Locate the cell with the specified text and output its [x, y] center coordinate. 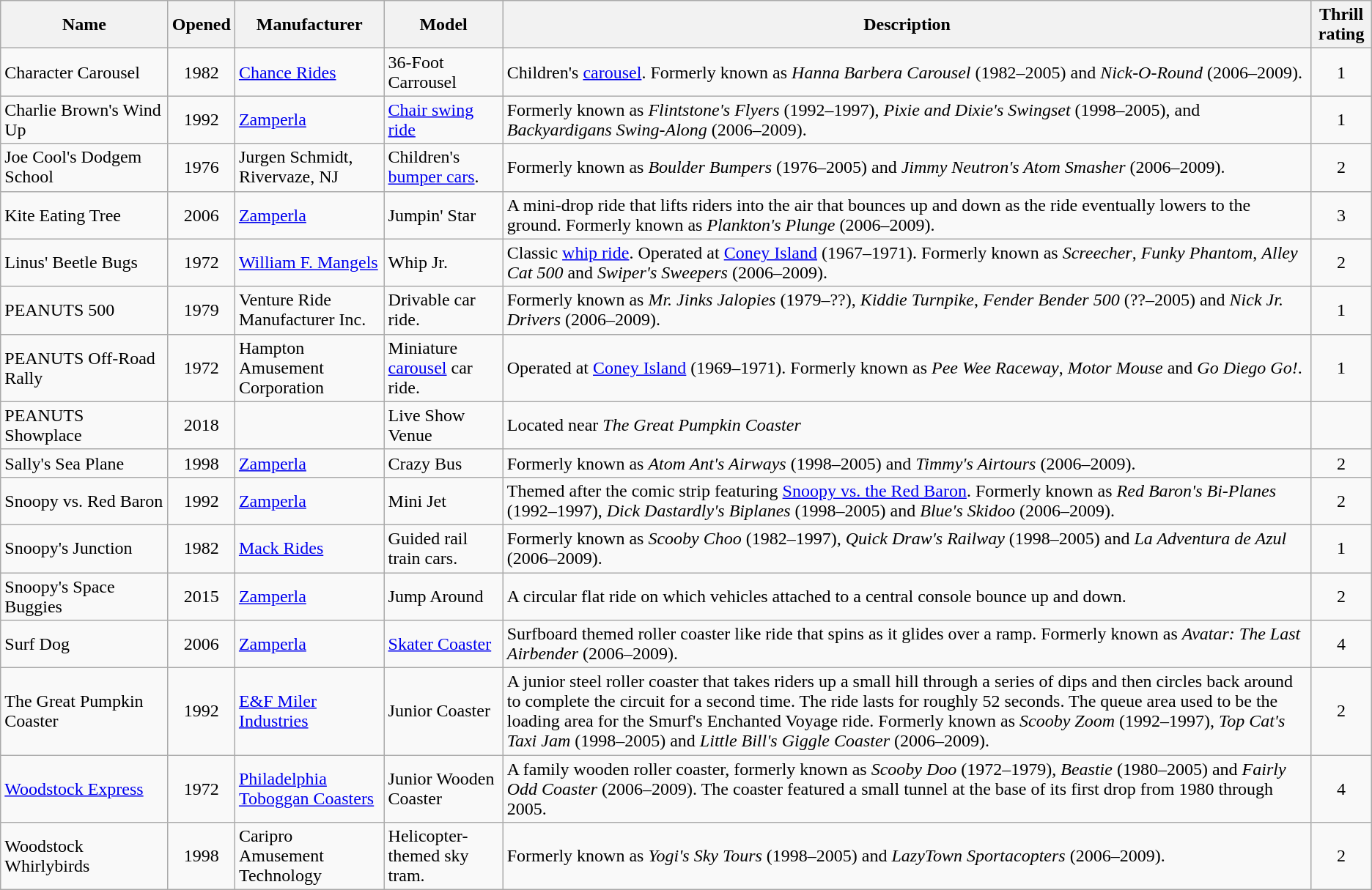
Woodstock Whirlybirds [85, 856]
1979 [201, 311]
Jump Around [443, 596]
Linus' Beetle Bugs [85, 262]
Joe Cool's Dodgem School [85, 167]
Formerly known as Boulder Bumpers (1976–2005) and Jimmy Neutron's Atom Smasher (2006–2009). [907, 167]
Venture Ride Manufacturer Inc. [309, 311]
Kite Eating Tree [85, 215]
Formerly known as Scooby Choo (1982–1997), Quick Draw's Railway (1998–2005) and La Adventura de Azul (2006–2009). [907, 548]
Description [907, 25]
PEANUTS Off-Road Rally [85, 368]
William F. Mangels [309, 262]
Chair swing ride [443, 120]
36-Foot Carrousel [443, 72]
Miniature carousel car ride. [443, 368]
Model [443, 25]
Philadelphia Toboggan Coasters [309, 789]
Hampton Amusement Corporation [309, 368]
Woodstock Express [85, 789]
Guided rail train cars. [443, 548]
Junior Wooden Coaster [443, 789]
Live Show Venue [443, 425]
Operated at Coney Island (1969–1971). Formerly known as Pee Wee Raceway, Motor Mouse and Go Diego Go!. [907, 368]
Chance Rides [309, 72]
PEANUTS Showplace [85, 425]
Helicopter-themed sky tram. [443, 856]
Thrill rating [1341, 25]
Skater Coaster [443, 645]
Surfboard themed roller coaster like ride that spins as it glides over a ramp. Formerly known as Avatar: The Last Airbender (2006–2009). [907, 645]
3 [1341, 215]
Crazy Bus [443, 463]
Character Carousel [85, 72]
Snoopy's Junction [85, 548]
Children's carousel. Formerly known as Hanna Barbera Carousel (1982–2005) and Nick-O-Round (2006–2009). [907, 72]
Drivable car ride. [443, 311]
Jurgen Schmidt, Rivervaze, NJ [309, 167]
Formerly known as Flintstone's Flyers (1992–1997), Pixie and Dixie's Swingset (1998–2005), and Backyardigans Swing-Along (2006–2009). [907, 120]
2015 [201, 596]
2018 [201, 425]
Whip Jr. [443, 262]
Charlie Brown's Wind Up [85, 120]
Formerly known as Atom Ant's Airways (1998–2005) and Timmy's Airtours (2006–2009). [907, 463]
Located near The Great Pumpkin Coaster [907, 425]
Mack Rides [309, 548]
E&F Miler Industries [309, 712]
Children's bumper cars. [443, 167]
Jumpin' Star [443, 215]
Opened [201, 25]
Junior Coaster [443, 712]
1976 [201, 167]
A circular flat ride on which vehicles attached to a central console bounce up and down. [907, 596]
Formerly known as Yogi's Sky Tours (1998–2005) and LazyTown Sportacopters (2006–2009). [907, 856]
Caripro Amusement Technology [309, 856]
Classic whip ride. Operated at Coney Island (1967–1971). Formerly known as Screecher, Funky Phantom, Alley Cat 500 and Swiper's Sweepers (2006–2009). [907, 262]
Mini Jet [443, 501]
Formerly known as Mr. Jinks Jalopies (1979–??), Kiddie Turnpike, Fender Bender 500 (??–2005) and Nick Jr. Drivers (2006–2009). [907, 311]
Surf Dog [85, 645]
The Great Pumpkin Coaster [85, 712]
PEANUTS 500 [85, 311]
Name [85, 25]
Snoopy's Space Buggies [85, 596]
Snoopy vs. Red Baron [85, 501]
Manufacturer [309, 25]
Sally's Sea Plane [85, 463]
